Pinpoint the cell where the given text exists, returning its (X, Y) midpoint coordinate. 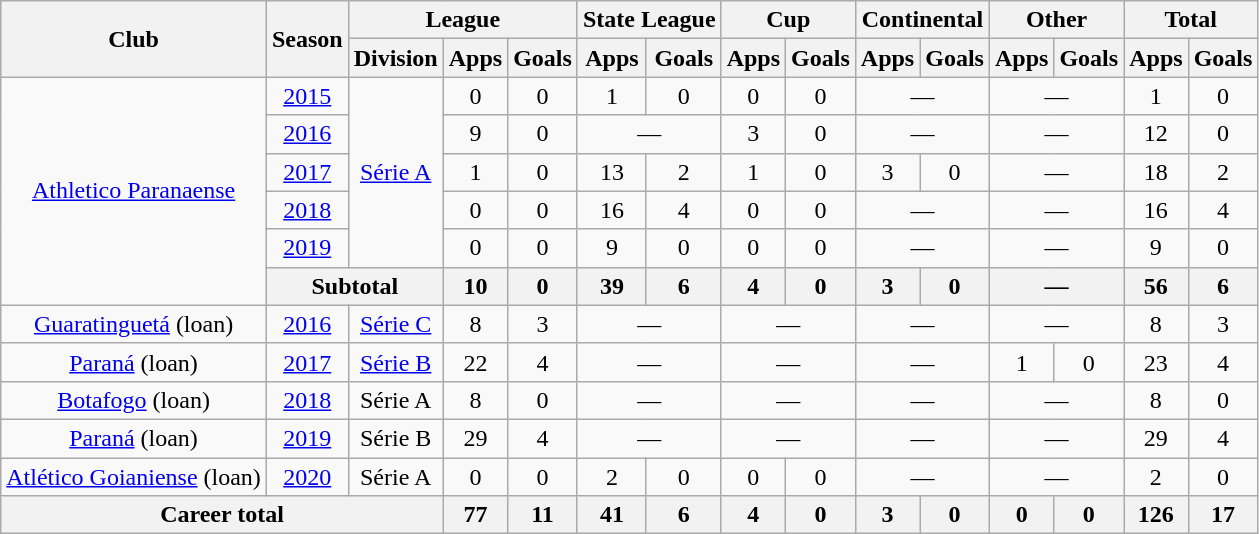
2020 (307, 477)
League (462, 20)
23 (1156, 362)
77 (475, 515)
Career total (222, 515)
10 (475, 286)
Season (307, 39)
11 (543, 515)
13 (612, 172)
56 (1156, 286)
Série C (396, 324)
22 (475, 362)
Total (1191, 20)
Subtotal (354, 286)
Other (1056, 20)
State League (649, 20)
12 (1156, 134)
2015 (307, 96)
Continental (922, 20)
Guaratinguetá (loan) (134, 324)
Cup (788, 20)
Atlético Goianiense (loan) (134, 477)
41 (612, 515)
39 (612, 286)
126 (1156, 515)
18 (1156, 172)
Club (134, 39)
Botafogo (loan) (134, 400)
Division (396, 58)
Athletico Paranaense (134, 191)
17 (1223, 515)
